Scan for the cell matching the given text and deliver its (x, y) coordinate at center. 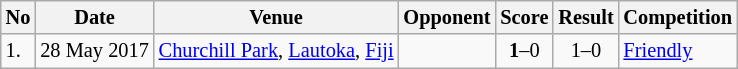
Result (586, 17)
Competition (678, 17)
Date (94, 17)
Opponent (446, 17)
28 May 2017 (94, 51)
1. (18, 51)
Churchill Park, Lautoka, Fiji (276, 51)
No (18, 17)
Venue (276, 17)
Score (524, 17)
Friendly (678, 51)
